Search for the cell housing the specified text and yield its (x, y) center coordinate. 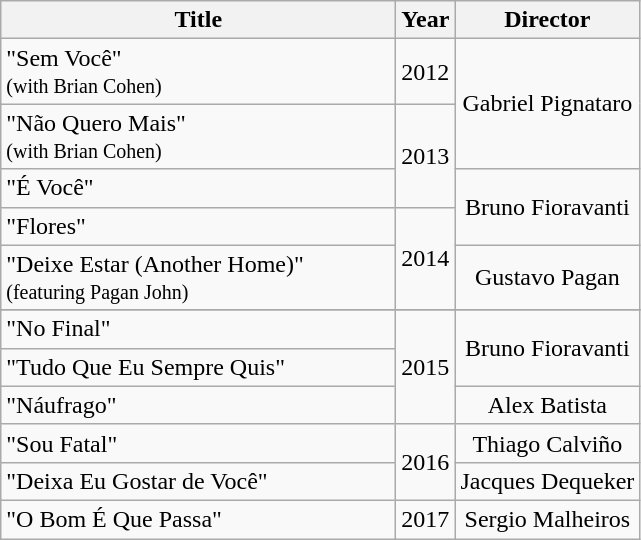
"Deixe Estar (Another Home)"(featuring Pagan John) (198, 278)
2013 (426, 156)
"Deixa Eu Gostar de Você" (198, 481)
Thiago Calviño (548, 443)
"No Final" (198, 329)
2014 (426, 258)
2017 (426, 519)
2012 (426, 72)
"Sou Fatal" (198, 443)
Gustavo Pagan (548, 278)
2015 (426, 367)
"Sem Você"(with Brian Cohen) (198, 72)
"É Você" (198, 188)
2016 (426, 462)
Gabriel Pignataro (548, 104)
"Flores" (198, 226)
"Não Quero Mais"(with Brian Cohen) (198, 136)
Sergio Malheiros (548, 519)
"Tudo Que Eu Sempre Quis" (198, 367)
Year (426, 20)
Title (198, 20)
Alex Batista (548, 405)
"Náufrago" (198, 405)
Jacques Dequeker (548, 481)
"O Bom É Que Passa" (198, 519)
Director (548, 20)
